Return [x, y] of the center of cell containing provided text 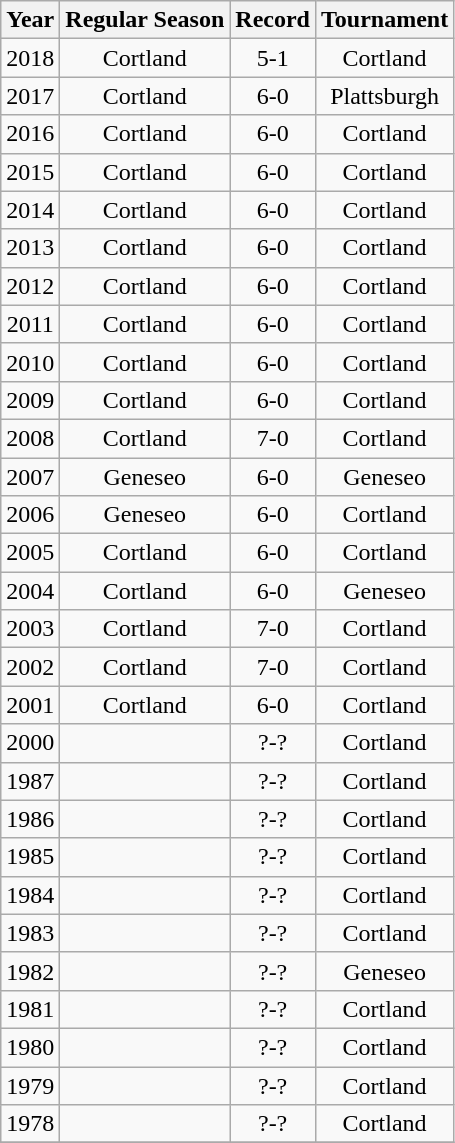
1984 [30, 895]
Plattsburgh [384, 96]
2013 [30, 248]
1982 [30, 971]
Regular Season [145, 20]
1986 [30, 819]
1981 [30, 1009]
2011 [30, 324]
1980 [30, 1047]
2000 [30, 743]
2012 [30, 286]
2016 [30, 134]
1983 [30, 933]
2006 [30, 515]
Tournament [384, 20]
2009 [30, 400]
1978 [30, 1124]
2004 [30, 591]
2010 [30, 362]
2015 [30, 172]
Record [273, 20]
2001 [30, 705]
2003 [30, 629]
2018 [30, 58]
5-1 [273, 58]
Year [30, 20]
2007 [30, 477]
1985 [30, 857]
1987 [30, 781]
2002 [30, 667]
1979 [30, 1085]
2005 [30, 553]
2014 [30, 210]
2017 [30, 96]
2008 [30, 438]
